Find where the given text appears and provide that cell's center as [x, y] coordinate. 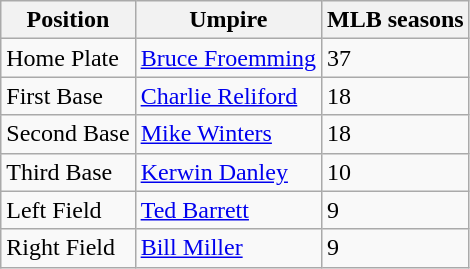
MLB seasons [395, 20]
Kerwin Danley [228, 172]
Umpire [228, 20]
Right Field [68, 248]
Third Base [68, 172]
Bill Miller [228, 248]
Mike Winters [228, 134]
37 [395, 58]
Second Base [68, 134]
Ted Barrett [228, 210]
Left Field [68, 210]
Home Plate [68, 58]
10 [395, 172]
Bruce Froemming [228, 58]
Position [68, 20]
First Base [68, 96]
Charlie Reliford [228, 96]
